Find where the given text appears and provide that cell's center as [x, y] coordinate. 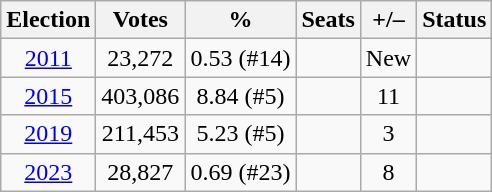
28,827 [140, 172]
211,453 [140, 134]
2019 [48, 134]
2015 [48, 96]
Status [454, 20]
Seats [328, 20]
403,086 [140, 96]
New [388, 58]
+/– [388, 20]
Votes [140, 20]
% [240, 20]
0.53 (#14) [240, 58]
Election [48, 20]
2023 [48, 172]
5.23 (#5) [240, 134]
0.69 (#23) [240, 172]
23,272 [140, 58]
3 [388, 134]
8.84 (#5) [240, 96]
11 [388, 96]
8 [388, 172]
2011 [48, 58]
